Return the (x, y) coordinate for the center point of the cell that contains the specified text.  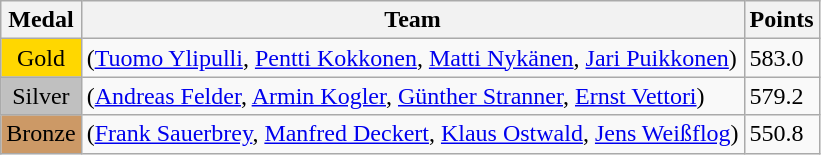
579.2 (782, 96)
(Andreas Felder, Armin Kogler, Günther Stranner, Ernst Vettori) (412, 96)
(Tuomo Ylipulli, Pentti Kokkonen, Matti Nykänen, Jari Puikkonen) (412, 58)
Team (412, 20)
550.8 (782, 134)
Gold (41, 58)
(Frank Sauerbrey, Manfred Deckert, Klaus Ostwald, Jens Weißflog) (412, 134)
583.0 (782, 58)
Bronze (41, 134)
Medal (41, 20)
Points (782, 20)
Silver (41, 96)
